Capture the cell that displays the provided text and extract its (x, y) central coordinate. 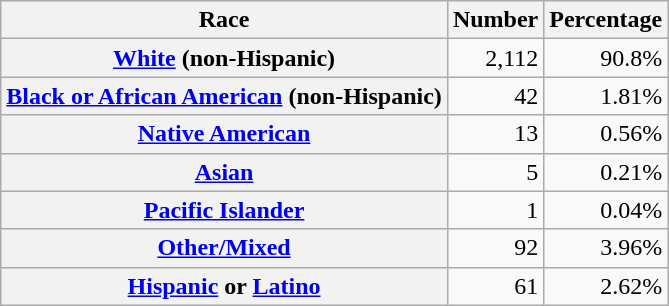
Percentage (606, 20)
92 (495, 248)
13 (495, 134)
2.62% (606, 286)
1 (495, 210)
42 (495, 96)
0.56% (606, 134)
Race (224, 20)
Other/Mixed (224, 248)
Native American (224, 134)
90.8% (606, 58)
White (non-Hispanic) (224, 58)
2,112 (495, 58)
61 (495, 286)
Hispanic or Latino (224, 286)
Asian (224, 172)
5 (495, 172)
3.96% (606, 248)
1.81% (606, 96)
Number (495, 20)
Pacific Islander (224, 210)
0.04% (606, 210)
Black or African American (non-Hispanic) (224, 96)
0.21% (606, 172)
